Detect which cell encompasses the target text, then output its [X, Y] center coordinate. 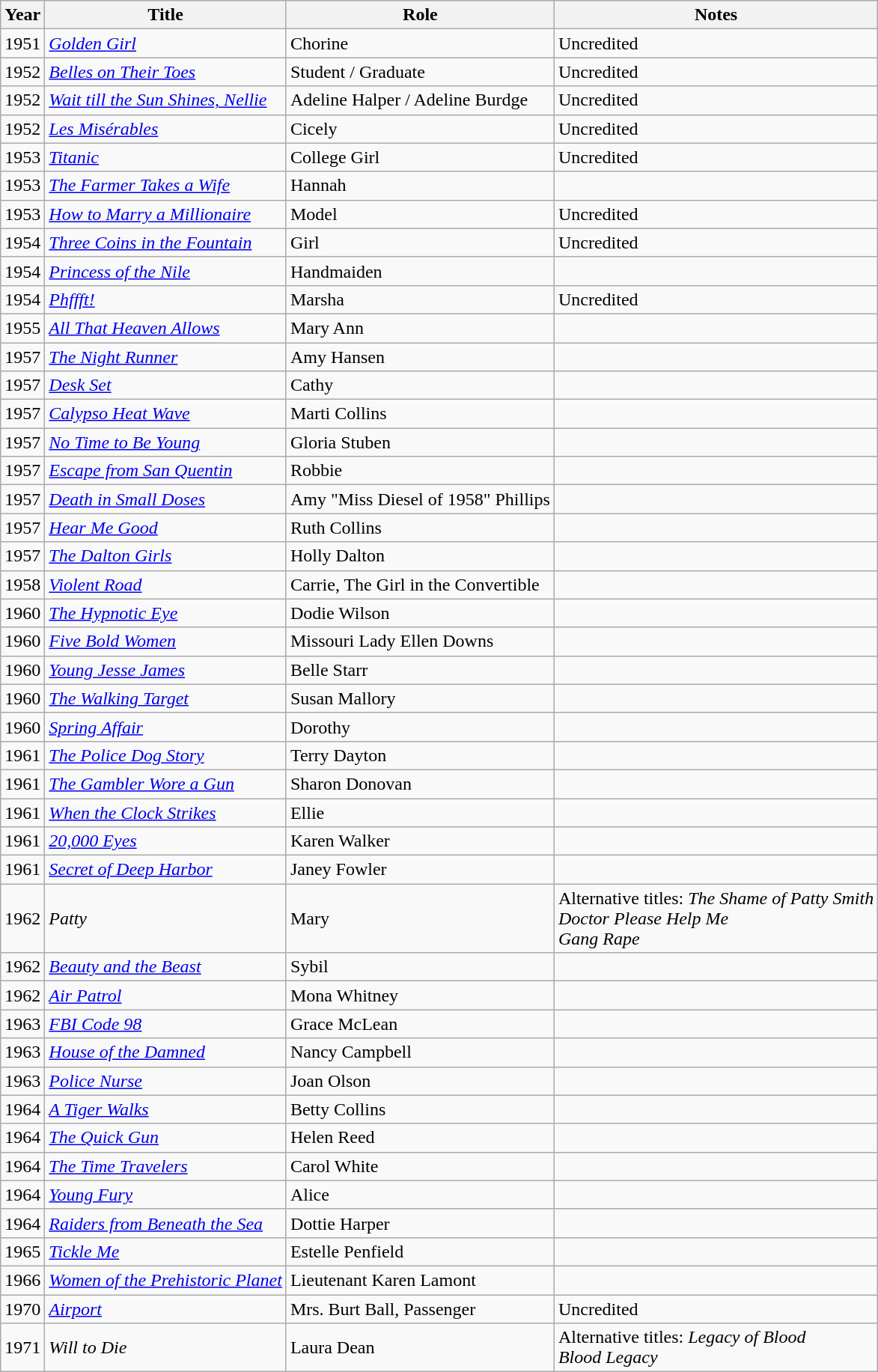
Notes [716, 15]
Betty Collins [420, 1109]
Marsha [420, 299]
Spring Affair [166, 727]
Young Jesse James [166, 670]
A Tiger Walks [166, 1109]
The Hypnotic Eye [166, 613]
Janey Fowler [420, 870]
1958 [22, 585]
How to Marry a Millionaire [166, 214]
Missouri Lady Ellen Downs [420, 641]
Gloria Stuben [420, 442]
Estelle Penfield [420, 1251]
Cathy [420, 385]
Calypso Heat Wave [166, 414]
Escape from San Quentin [166, 471]
Adeline Halper / Adeline Burdge [420, 100]
Raiders from Beneath the Sea [166, 1223]
College Girl [420, 157]
Sybil [420, 967]
FBI Code 98 [166, 1024]
Mrs. Burt Ball, Passenger [420, 1309]
Airport [166, 1309]
Belles on Their Toes [166, 72]
Role [420, 15]
Phffft! [166, 299]
The Gambler Wore a Gun [166, 784]
Susan Mallory [420, 698]
Dorothy [420, 727]
Carrie, The Girl in the Convertible [420, 585]
Alice [420, 1195]
Karen Walker [420, 841]
Secret of Deep Harbor [166, 870]
Mona Whitney [420, 996]
Ruth Collins [420, 528]
Cicely [420, 129]
Grace McLean [420, 1024]
Chorine [420, 43]
Mary Ann [420, 328]
1951 [22, 43]
Sharon Donovan [420, 784]
Alternative titles: Legacy of BloodBlood Legacy [716, 1347]
The Time Travelers [166, 1166]
Dottie Harper [420, 1223]
Nancy Campbell [420, 1052]
Five Bold Women [166, 641]
Amy "Miss Diesel of 1958" Phillips [420, 499]
When the Clock Strikes [166, 812]
Tickle Me [166, 1251]
Les Misérables [166, 129]
Helen Reed [420, 1138]
Violent Road [166, 585]
The Police Dog Story [166, 755]
Young Fury [166, 1195]
Golden Girl [166, 43]
Marti Collins [420, 414]
Model [420, 214]
Titanic [166, 157]
Student / Graduate [420, 72]
Death in Small Doses [166, 499]
The Dalton Girls [166, 556]
Alternative titles: The Shame of Patty SmithDoctor Please Help MeGang Rape [716, 918]
Air Patrol [166, 996]
1970 [22, 1309]
All That Heaven Allows [166, 328]
Robbie [420, 471]
20,000 Eyes [166, 841]
Police Nurse [166, 1081]
Princess of the Nile [166, 271]
Women of the Prehistoric Planet [166, 1280]
Lieutenant Karen Lamont [420, 1280]
Will to Die [166, 1347]
Ellie [420, 812]
The Night Runner [166, 357]
Handmaiden [420, 271]
1955 [22, 328]
Three Coins in the Fountain [166, 243]
Amy Hansen [420, 357]
Year [22, 15]
Mary [420, 918]
Desk Set [166, 385]
The Quick Gun [166, 1138]
The Walking Target [166, 698]
Beauty and the Beast [166, 967]
Carol White [420, 1166]
Joan Olson [420, 1081]
Hear Me Good [166, 528]
Girl [420, 243]
No Time to Be Young [166, 442]
1965 [22, 1251]
Laura Dean [420, 1347]
1971 [22, 1347]
Belle Starr [420, 670]
The Farmer Takes a Wife [166, 186]
1966 [22, 1280]
Patty [166, 918]
Dodie Wilson [420, 613]
Terry Dayton [420, 755]
Hannah [420, 186]
Wait till the Sun Shines, Nellie [166, 100]
Title [166, 15]
Holly Dalton [420, 556]
House of the Damned [166, 1052]
